Capture the cell that displays the provided text and extract its [x, y] central coordinate. 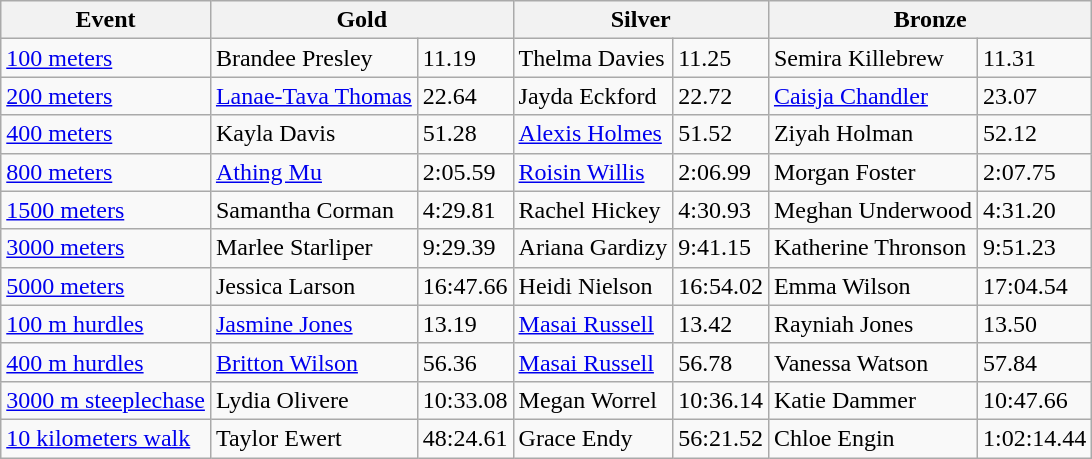
56.36 [465, 362]
56:21.52 [721, 438]
Caisja Chandler [872, 96]
11.31 [1034, 58]
400 meters [106, 134]
10:33.08 [465, 400]
Rachel Hickey [593, 210]
Jasmine Jones [314, 324]
Samantha Corman [314, 210]
Jessica Larson [314, 286]
Britton Wilson [314, 362]
9:29.39 [465, 248]
2:07.75 [1034, 172]
4:31.20 [1034, 210]
4:29.81 [465, 210]
Ziyah Holman [872, 134]
100 m hurdles [106, 324]
10:47.66 [1034, 400]
Chloe Engin [872, 438]
56.78 [721, 362]
11.25 [721, 58]
Ariana Gardizy [593, 248]
Taylor Ewert [314, 438]
Thelma Davies [593, 58]
5000 meters [106, 286]
Lanae-Tava Thomas [314, 96]
51.28 [465, 134]
Morgan Foster [872, 172]
2:05.59 [465, 172]
Heidi Nielson [593, 286]
Gold [362, 20]
57.84 [1034, 362]
23.07 [1034, 96]
3000 meters [106, 248]
Rayniah Jones [872, 324]
Athing Mu [314, 172]
22.72 [721, 96]
Semira Killebrew [872, 58]
16:47.66 [465, 286]
Event [106, 20]
2:06.99 [721, 172]
1500 meters [106, 210]
10:36.14 [721, 400]
Katherine Thronson [872, 248]
200 meters [106, 96]
9:51.23 [1034, 248]
3000 m steeplechase [106, 400]
Megan Worrel [593, 400]
17:04.54 [1034, 286]
400 m hurdles [106, 362]
10 kilometers walk [106, 438]
Meghan Underwood [872, 210]
Kayla Davis [314, 134]
Katie Dammer [872, 400]
1:02:14.44 [1034, 438]
Jayda Eckford [593, 96]
13.42 [721, 324]
51.52 [721, 134]
Lydia Olivere [314, 400]
Alexis Holmes [593, 134]
48:24.61 [465, 438]
Brandee Presley [314, 58]
4:30.93 [721, 210]
Roisin Willis [593, 172]
52.12 [1034, 134]
13.19 [465, 324]
Bronze [930, 20]
800 meters [106, 172]
Emma Wilson [872, 286]
11.19 [465, 58]
100 meters [106, 58]
16:54.02 [721, 286]
22.64 [465, 96]
9:41.15 [721, 248]
Grace Endy [593, 438]
Vanessa Watson [872, 362]
Marlee Starliper [314, 248]
13.50 [1034, 324]
Silver [640, 20]
